Detect which cell encompasses the target text, then output its (x, y) center coordinate. 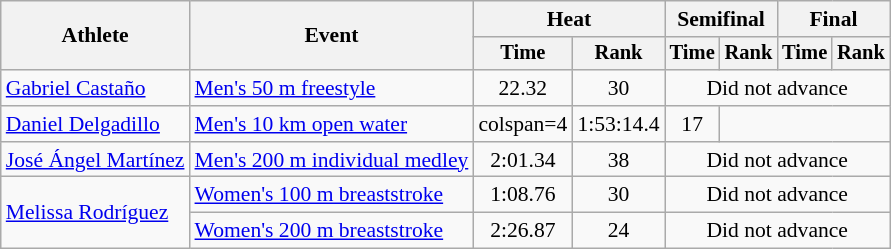
José Ángel Martínez (96, 160)
Women's 200 m breaststroke (332, 231)
1:53:14.4 (618, 124)
Semifinal (721, 19)
38 (618, 160)
Melissa Rodríguez (96, 212)
2:26.87 (522, 231)
Men's 10 km open water (332, 124)
Event (332, 36)
1:08.76 (522, 195)
Final (833, 19)
22.32 (522, 88)
2:01.34 (522, 160)
Daniel Delgadillo (96, 124)
Men's 200 m individual medley (332, 160)
17 (692, 124)
Gabriel Castaño (96, 88)
Heat (568, 19)
24 (618, 231)
Women's 100 m breaststroke (332, 195)
Men's 50 m freestyle (332, 88)
Athlete (96, 36)
colspan=4 (522, 124)
